Determine the (X, Y) coordinate at the center of the cell enclosing the given text.  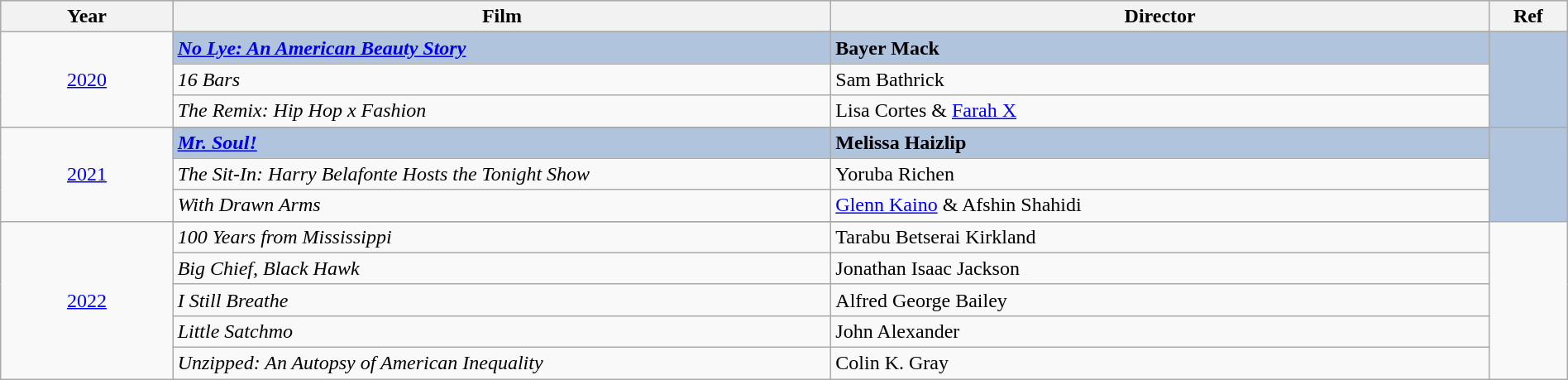
Sam Bathrick (1160, 79)
Jonathan Isaac Jackson (1160, 268)
Tarabu Betserai Kirkland (1160, 237)
John Alexander (1160, 331)
2022 (87, 300)
Melissa Haizlip (1160, 142)
No Lye: An American Beauty Story (502, 48)
2021 (87, 174)
Bayer Mack (1160, 48)
100 Years from Mississippi (502, 237)
Mr. Soul! (502, 142)
16 Bars (502, 79)
The Remix: Hip Hop x Fashion (502, 111)
Alfred George Bailey (1160, 300)
Colin K. Gray (1160, 363)
Glenn Kaino & Afshin Shahidi (1160, 205)
Little Satchmo (502, 331)
I Still Breathe (502, 300)
Unzipped: An Autopsy of American Inequality (502, 363)
Big Chief, Black Hawk (502, 268)
Lisa Cortes & Farah X (1160, 111)
Director (1160, 17)
The Sit-In: Harry Belafonte Hosts the Tonight Show (502, 174)
Year (87, 17)
Yoruba Richen (1160, 174)
Film (502, 17)
2020 (87, 79)
Ref (1528, 17)
With Drawn Arms (502, 205)
